Extract the [x, y] coordinate from the center of the cell holding the provided text.  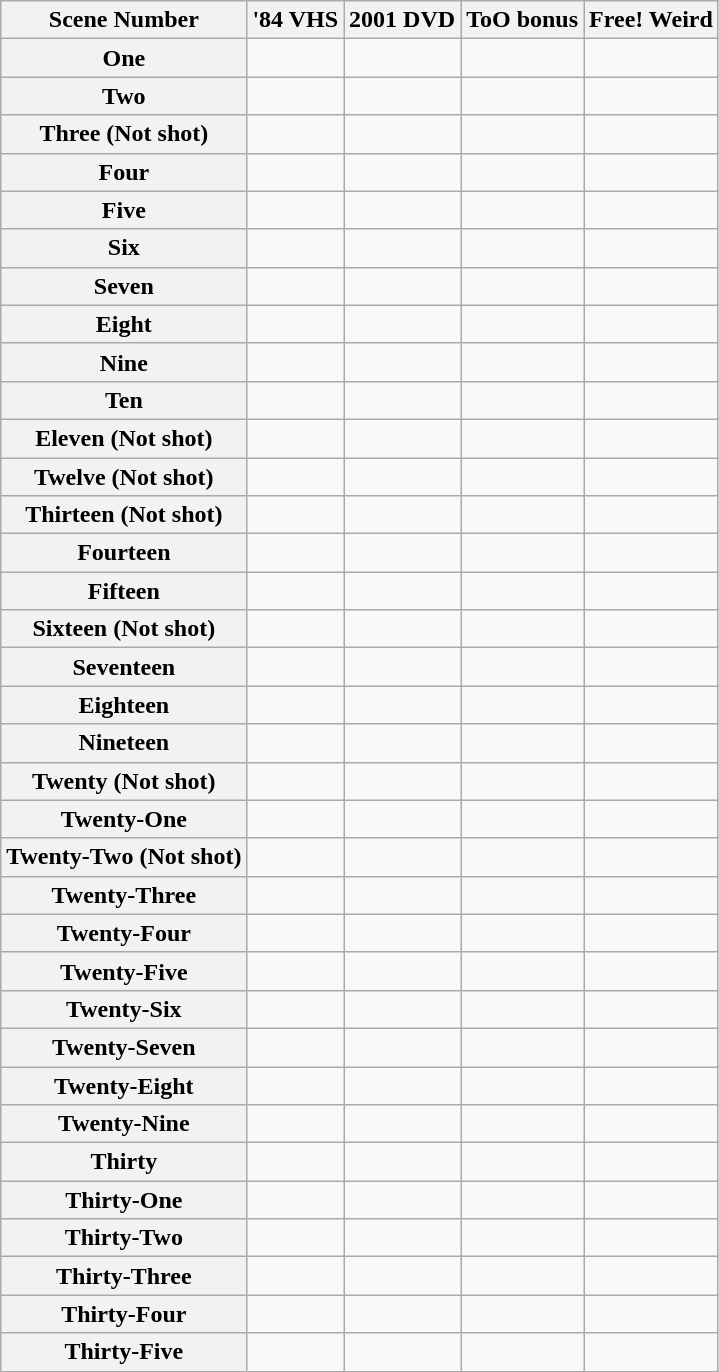
Thirty-Three [124, 1276]
Fifteen [124, 591]
Four [124, 172]
Fourteen [124, 553]
Nineteen [124, 743]
'84 VHS [296, 20]
Thirteen (Not shot) [124, 515]
Thirty [124, 1162]
Seven [124, 286]
Thirty-Five [124, 1352]
Twenty-Eight [124, 1085]
Twenty (Not shot) [124, 781]
Scene Number [124, 20]
One [124, 58]
Free! Weird [652, 20]
Eleven (Not shot) [124, 438]
Twenty-Seven [124, 1047]
Nine [124, 362]
Twelve (Not shot) [124, 477]
Twenty-Three [124, 895]
Six [124, 248]
Thirty-Four [124, 1314]
Twenty-Two (Not shot) [124, 857]
Seventeen [124, 667]
2001 DVD [402, 20]
Thirty-Two [124, 1238]
Twenty-One [124, 819]
Ten [124, 400]
Eight [124, 324]
ToO bonus [522, 20]
Twenty-Four [124, 933]
Twenty-Five [124, 971]
Twenty-Nine [124, 1124]
Thirty-One [124, 1200]
Twenty-Six [124, 1009]
Three (Not shot) [124, 134]
Five [124, 210]
Sixteen (Not shot) [124, 629]
Two [124, 96]
Eighteen [124, 705]
